Detect which cell encompasses the target text, then output its (X, Y) center coordinate. 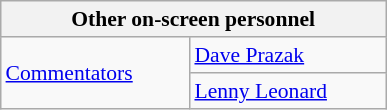
Other on-screen personnel (194, 19)
Lenny Leonard (287, 91)
Dave Prazak (287, 55)
Commentators (96, 72)
